Search for the cell housing the specified text and yield its (X, Y) center coordinate. 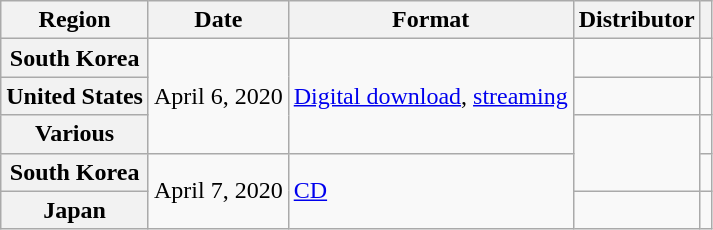
Region (75, 20)
CD (430, 191)
Date (218, 20)
United States (75, 96)
Distributor (636, 20)
Various (75, 134)
Digital download, streaming (430, 96)
April 6, 2020 (218, 96)
Japan (75, 210)
Format (430, 20)
April 7, 2020 (218, 191)
